Return the (X, Y) coordinate for the center point of the cell that contains the specified text.  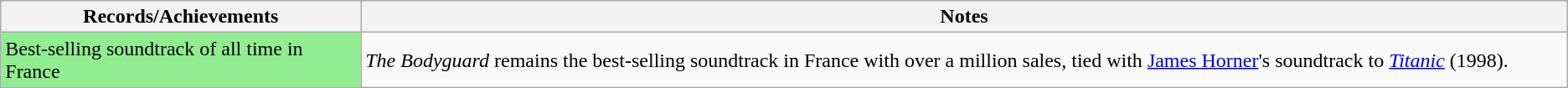
Best-selling soundtrack of all time in France (181, 60)
Records/Achievements (181, 17)
The Bodyguard remains the best-selling soundtrack in France with over a million sales, tied with James Horner's soundtrack to Titanic (1998). (965, 60)
Notes (965, 17)
